Locate the cell with the specified text and output its [X, Y] center coordinate. 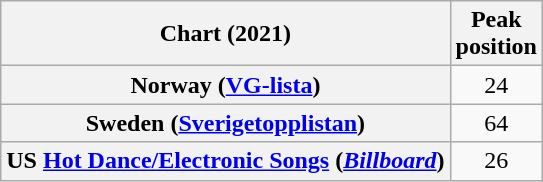
Chart (2021) [226, 34]
24 [496, 85]
Sweden (Sverigetopplistan) [226, 123]
US Hot Dance/Electronic Songs (Billboard) [226, 161]
Peakposition [496, 34]
Norway (VG-lista) [226, 85]
64 [496, 123]
26 [496, 161]
